Find where the given text appears and provide that cell's center as [X, Y] coordinate. 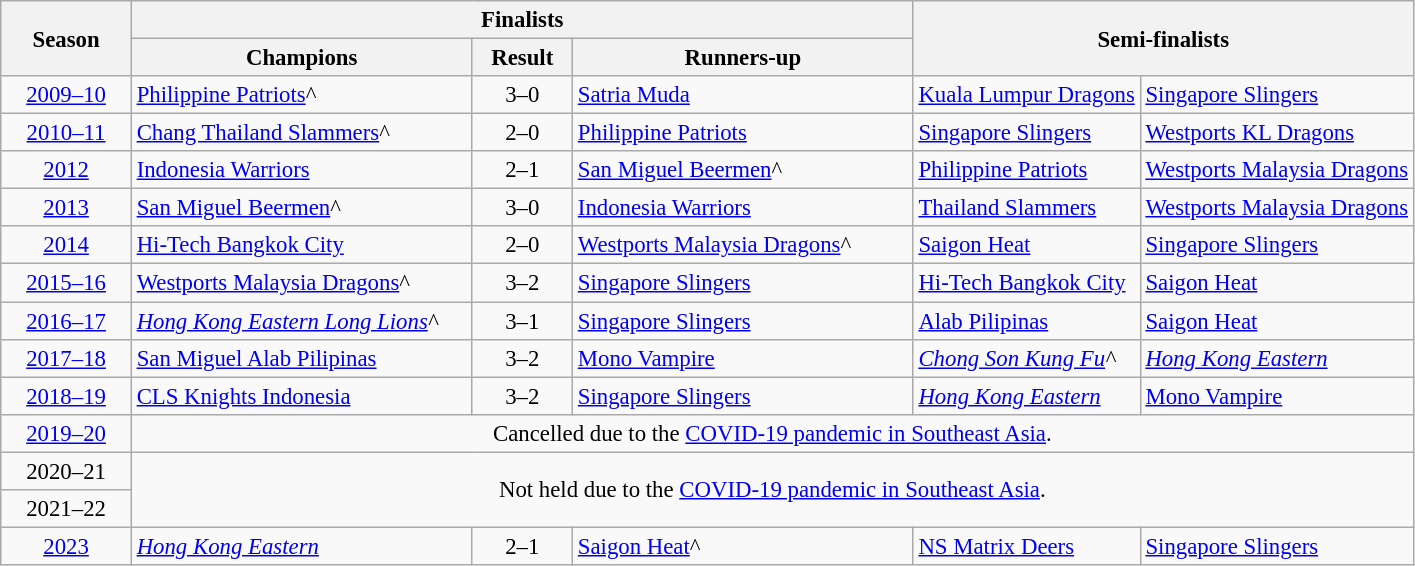
Hong Kong Eastern Long Lions^ [302, 321]
San Miguel Alab Pilipinas [302, 358]
2020–21 [66, 471]
2019–20 [66, 433]
Saigon Heat^ [744, 546]
2021–22 [66, 509]
2009–10 [66, 95]
Cancelled due to the COVID-19 pandemic in Southeast Asia. [772, 433]
Alab Pilipinas [1026, 321]
NS Matrix Deers [1026, 546]
3–1 [522, 321]
Season [66, 38]
CLS Knights Indonesia [302, 396]
2023 [66, 546]
2017–18 [66, 358]
2013 [66, 208]
Kuala Lumpur Dragons [1026, 95]
Satria Muda [744, 95]
2016–17 [66, 321]
Chang Thailand Slammers^ [302, 133]
Not held due to the COVID-19 pandemic in Southeast Asia. [772, 490]
Chong Son Kung Fu^ [1026, 358]
Semi-finalists [1163, 38]
Runners-up [744, 58]
Westports KL Dragons [1276, 133]
Champions [302, 58]
Result [522, 58]
2010–11 [66, 133]
2014 [66, 245]
2012 [66, 170]
2015–16 [66, 283]
2018–19 [66, 396]
Finalists [522, 20]
Thailand Slammers [1026, 208]
Philippine Patriots^ [302, 95]
